Return the [X, Y] coordinate for the center point of the cell that contains the specified text.  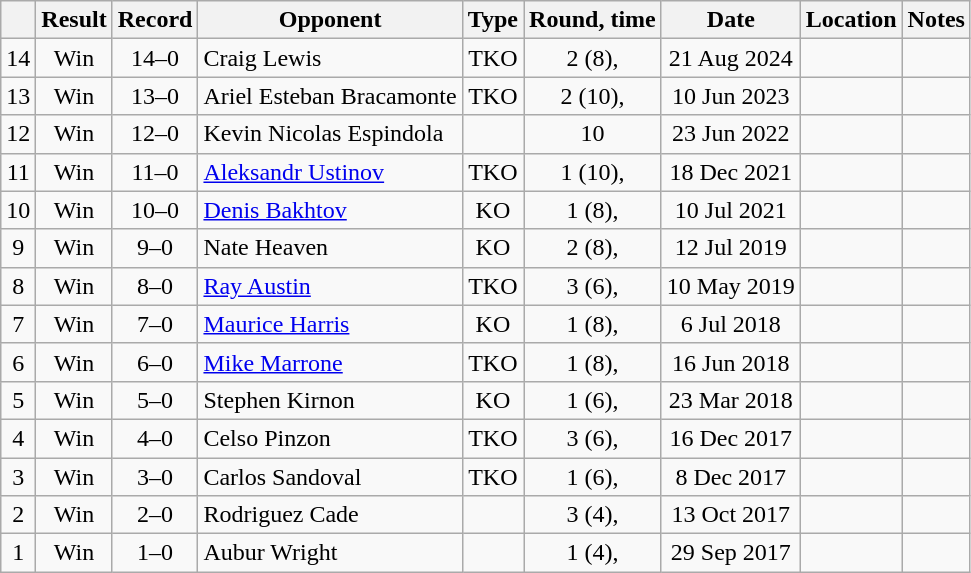
18 Dec 2021 [730, 172]
10 Jun 2023 [730, 96]
7–0 [155, 324]
8 [18, 286]
Mike Marrone [330, 362]
7 [18, 324]
Record [155, 20]
23 Jun 2022 [730, 134]
Maurice Harris [330, 324]
23 Mar 2018 [730, 400]
9–0 [155, 248]
2 [18, 515]
Notes [936, 20]
16 Dec 2017 [730, 438]
Nate Heaven [330, 248]
8 Dec 2017 [730, 477]
Location [851, 20]
10 May 2019 [730, 286]
21 Aug 2024 [730, 58]
Craig Lewis [330, 58]
1 [18, 553]
Stephen Kirnon [330, 400]
2–0 [155, 515]
13 [18, 96]
14 [18, 58]
Ray Austin [330, 286]
Celso Pinzon [330, 438]
1–0 [155, 553]
Carlos Sandoval [330, 477]
29 Sep 2017 [730, 553]
Opponent [330, 20]
Aleksandr Ustinov [330, 172]
Aubur Wright [330, 553]
4–0 [155, 438]
10 Jul 2021 [730, 210]
Denis Bakhtov [330, 210]
Result [74, 20]
11–0 [155, 172]
16 Jun 2018 [730, 362]
6 [18, 362]
Round, time [593, 20]
1 (4), [593, 553]
2 (10), [593, 96]
4 [18, 438]
12 [18, 134]
6 Jul 2018 [730, 324]
1 (10), [593, 172]
5 [18, 400]
Ariel Esteban Bracamonte [330, 96]
Kevin Nicolas Espindola [330, 134]
10–0 [155, 210]
13–0 [155, 96]
Type [492, 20]
3 [18, 477]
14–0 [155, 58]
5–0 [155, 400]
Rodriguez Cade [330, 515]
3 (4), [593, 515]
12–0 [155, 134]
13 Oct 2017 [730, 515]
Date [730, 20]
3–0 [155, 477]
9 [18, 248]
8–0 [155, 286]
11 [18, 172]
12 Jul 2019 [730, 248]
6–0 [155, 362]
